From the cell containing the given text, extract its center point as [X, Y] coordinate. 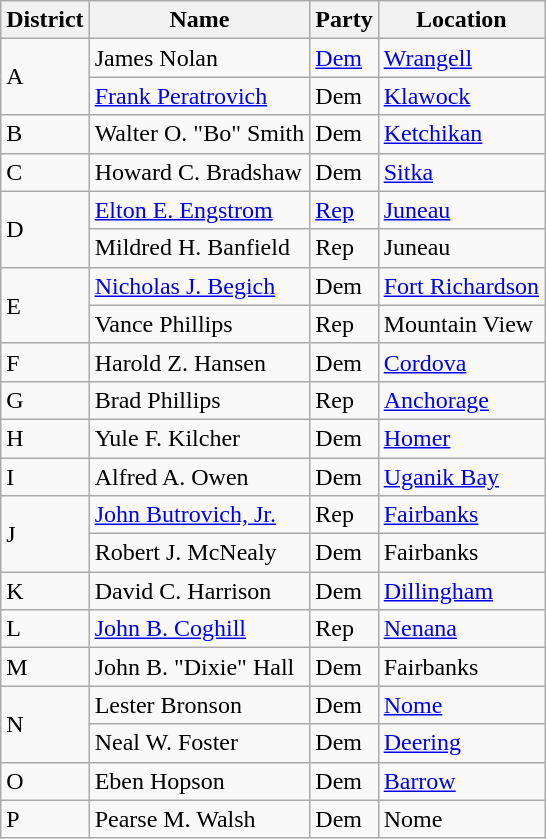
John B. "Dixie" Hall [200, 667]
Wrangell [461, 58]
Ketchikan [461, 134]
Uganik Bay [461, 477]
P [45, 819]
K [45, 591]
Walter O. "Bo" Smith [200, 134]
David C. Harrison [200, 591]
B [45, 134]
I [45, 477]
Sitka [461, 172]
Party [344, 20]
Pearse M. Walsh [200, 819]
Location [461, 20]
Homer [461, 438]
Alfred A. Owen [200, 477]
Dillingham [461, 591]
Howard C. Bradshaw [200, 172]
Anchorage [461, 400]
A [45, 77]
C [45, 172]
Klawock [461, 96]
Brad Phillips [200, 400]
Harold Z. Hansen [200, 362]
E [45, 305]
Nicholas J. Begich [200, 286]
Eben Hopson [200, 781]
G [45, 400]
Nenana [461, 629]
Mildred H. Banfield [200, 248]
Neal W. Foster [200, 743]
Mountain View [461, 324]
Fort Richardson [461, 286]
Robert J. McNealy [200, 553]
Deering [461, 743]
O [45, 781]
F [45, 362]
Lester Bronson [200, 705]
Yule F. Kilcher [200, 438]
John Butrovich, Jr. [200, 515]
Vance Phillips [200, 324]
John B. Coghill [200, 629]
Barrow [461, 781]
H [45, 438]
James Nolan [200, 58]
N [45, 724]
D [45, 229]
J [45, 534]
Cordova [461, 362]
M [45, 667]
Frank Peratrovich [200, 96]
Elton E. Engstrom [200, 210]
Name [200, 20]
L [45, 629]
District [45, 20]
